Capture the cell that displays the provided text and extract its (X, Y) central coordinate. 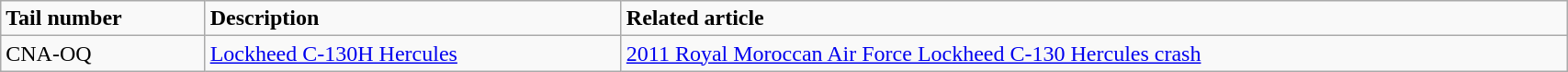
Lockheed C-130H Hercules (413, 54)
2011 Royal Moroccan Air Force Lockheed C-130 Hercules crash (1093, 54)
CNA-OQ (103, 54)
Tail number (103, 18)
Description (413, 18)
Related article (1093, 18)
